From the cell containing the given text, extract its center point as [X, Y] coordinate. 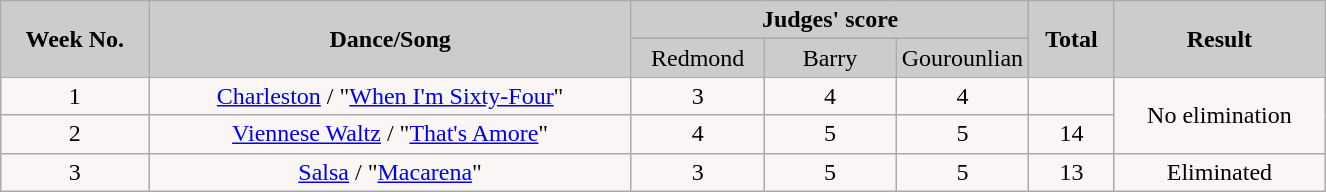
Gourounlian [962, 58]
14 [1072, 134]
Eliminated [1219, 172]
No elimination [1219, 115]
Redmond [697, 58]
Result [1219, 39]
Total [1072, 39]
Viennese Waltz / "That's Amore" [390, 134]
Week No. [75, 39]
Charleston / "When I'm Sixty-Four" [390, 96]
Judges' score [830, 20]
1 [75, 96]
2 [75, 134]
Salsa / "Macarena" [390, 172]
Barry [830, 58]
Dance/Song [390, 39]
13 [1072, 172]
